Pinpoint the cell where the given text exists, returning its (X, Y) midpoint coordinate. 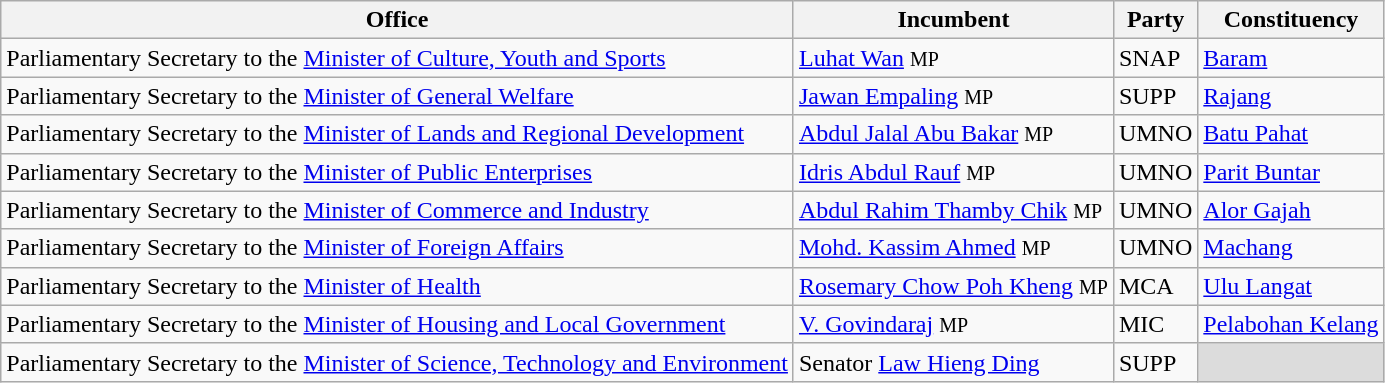
Batu Pahat (1291, 134)
Party (1155, 20)
Abdul Rahim Thamby Chik MP (953, 210)
Mohd. Kassim Ahmed MP (953, 248)
Parliamentary Secretary to the Minister of Culture, Youth and Sports (398, 58)
Baram (1291, 58)
MCA (1155, 286)
Rajang (1291, 96)
Parliamentary Secretary to the Minister of Health (398, 286)
Parliamentary Secretary to the Minister of General Welfare (398, 96)
Parit Buntar (1291, 172)
Parliamentary Secretary to the Minister of Public Enterprises (398, 172)
Senator Law Hieng Ding (953, 362)
MIC (1155, 324)
Office (398, 20)
Ulu Langat (1291, 286)
Rosemary Chow Poh Kheng MP (953, 286)
Incumbent (953, 20)
Constituency (1291, 20)
Parliamentary Secretary to the Minister of Commerce and Industry (398, 210)
Parliamentary Secretary to the Minister of Lands and Regional Development (398, 134)
Parliamentary Secretary to the Minister of Science, Technology and Environment (398, 362)
Idris Abdul Rauf MP (953, 172)
Alor Gajah (1291, 210)
Pelabohan Kelang (1291, 324)
V. Govindaraj MP (953, 324)
Abdul Jalal Abu Bakar MP (953, 134)
Jawan Empaling MP (953, 96)
SNAP (1155, 58)
Parliamentary Secretary to the Minister of Foreign Affairs (398, 248)
Luhat Wan MP (953, 58)
Machang (1291, 248)
Parliamentary Secretary to the Minister of Housing and Local Government (398, 324)
